Detect which cell encompasses the target text, then output its (x, y) center coordinate. 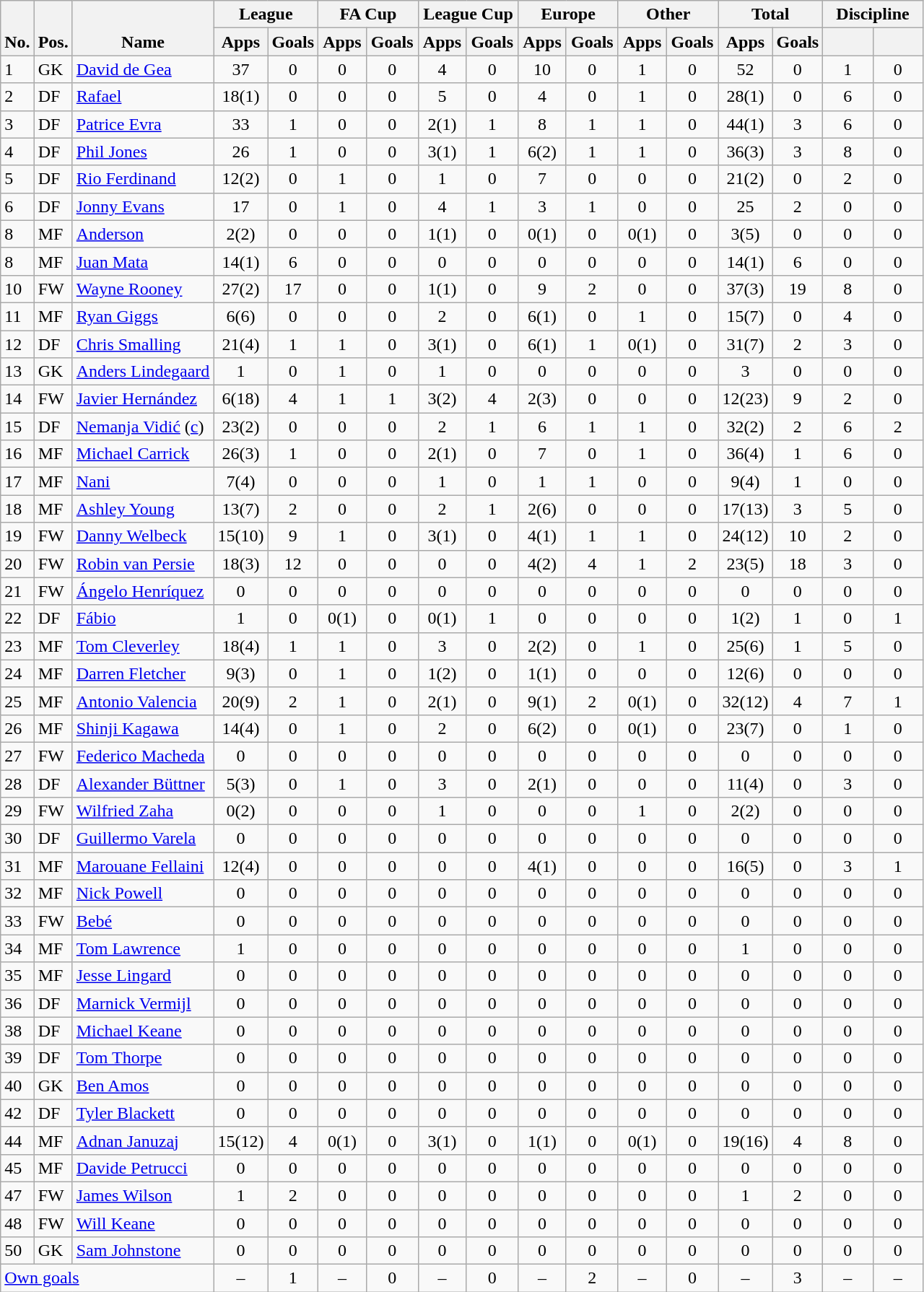
12(6) (745, 673)
9(1) (543, 701)
52 (745, 69)
0(2) (241, 811)
11 (17, 316)
29 (17, 811)
Marnick Vermijl (143, 1003)
6(6) (241, 316)
Will Keane (143, 1223)
2(6) (543, 509)
Robin van Persie (143, 564)
44(1) (745, 124)
Anders Lindegaard (143, 372)
15(7) (745, 316)
League Cup (468, 14)
38 (17, 1031)
44 (17, 1140)
17(13) (745, 509)
15 (17, 427)
Bebé (143, 921)
Jesse Lingard (143, 976)
36(4) (745, 454)
19(16) (745, 1140)
Total (771, 14)
Adnan Januzaj (143, 1140)
32 (17, 894)
16(5) (745, 866)
23(2) (241, 427)
Anderson (143, 234)
39 (17, 1058)
37(3) (745, 289)
Wayne Rooney (143, 289)
37 (241, 69)
Michael Keane (143, 1031)
48 (17, 1223)
6(18) (241, 399)
Ben Amos (143, 1086)
Nemanja Vidić (c) (143, 427)
22 (17, 619)
Darren Fletcher (143, 673)
3(5) (745, 234)
Patrice Evra (143, 124)
14 (17, 399)
Ángelo Henríquez (143, 591)
Discipline (873, 14)
Ashley Young (143, 509)
League (266, 14)
Tom Lawrence (143, 948)
24(12) (745, 536)
Own goals (107, 1278)
2(3) (543, 399)
4(2) (543, 564)
18(4) (241, 646)
20 (17, 564)
12(23) (745, 399)
21(4) (241, 344)
23(7) (745, 728)
James Wilson (143, 1195)
32(12) (745, 701)
12(4) (241, 866)
40 (17, 1086)
Wilfried Zaha (143, 811)
7(4) (241, 481)
Javier Hernández (143, 399)
31(7) (745, 344)
Rio Ferdinand (143, 179)
Chris Smalling (143, 344)
Phil Jones (143, 152)
20(9) (241, 701)
5(3) (241, 783)
34 (17, 948)
13 (17, 372)
18(3) (241, 564)
Jonny Evans (143, 206)
30 (17, 839)
21 (17, 591)
Juan Mata (143, 261)
27(2) (241, 289)
24 (17, 673)
Pos. (53, 28)
Davide Petrucci (143, 1168)
Other (668, 14)
32(2) (745, 427)
13(7) (241, 509)
35 (17, 976)
50 (17, 1251)
11(4) (745, 783)
Ryan Giggs (143, 316)
21(2) (745, 179)
Tyler Blackett (143, 1113)
9(4) (745, 481)
Danny Welbeck (143, 536)
Shinji Kagawa (143, 728)
Alexander Büttner (143, 783)
9(3) (241, 673)
Nani (143, 481)
Tom Cleverley (143, 646)
Europe (569, 14)
42 (17, 1113)
3(2) (442, 399)
Tom Thorpe (143, 1058)
David de Gea (143, 69)
15(12) (241, 1140)
Sam Johnstone (143, 1251)
23 (17, 646)
28(1) (745, 97)
45 (17, 1168)
25(6) (745, 646)
28 (17, 783)
Guillermo Varela (143, 839)
12(2) (241, 179)
27 (17, 756)
36(3) (745, 152)
26(3) (241, 454)
14(4) (241, 728)
23(5) (745, 564)
Marouane Fellaini (143, 866)
Fábio (143, 619)
Antonio Valencia (143, 701)
Nick Powell (143, 894)
No. (17, 28)
15(10) (241, 536)
36 (17, 1003)
FA Cup (368, 14)
Federico Macheda (143, 756)
Michael Carrick (143, 454)
31 (17, 866)
Name (143, 28)
18(1) (241, 97)
Rafael (143, 97)
47 (17, 1195)
16 (17, 454)
